Return the [X, Y] coordinate for the center point of the cell that contains the specified text.  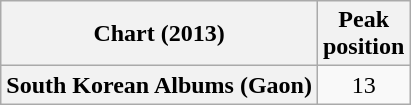
13 [363, 85]
South Korean Albums (Gaon) [160, 85]
Peakposition [363, 34]
Chart (2013) [160, 34]
